Locate the cell with the specified text and output its (X, Y) center coordinate. 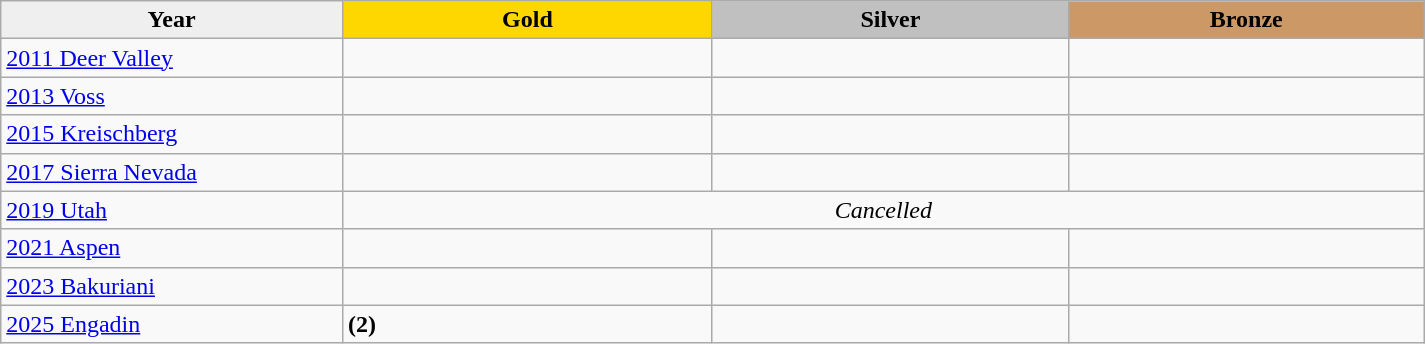
Bronze (1246, 20)
2019 Utah (172, 210)
Year (172, 20)
2023 Bakuriani (172, 286)
Cancelled (883, 210)
2025 Engadin (172, 324)
(2) (527, 324)
2015 Kreischberg (172, 134)
2017 Sierra Nevada (172, 172)
2013 Voss (172, 96)
Silver (890, 20)
2021 Aspen (172, 248)
2011 Deer Valley (172, 58)
Gold (527, 20)
